Provide the [x, y] coordinate of the cell's center where the given text is located.  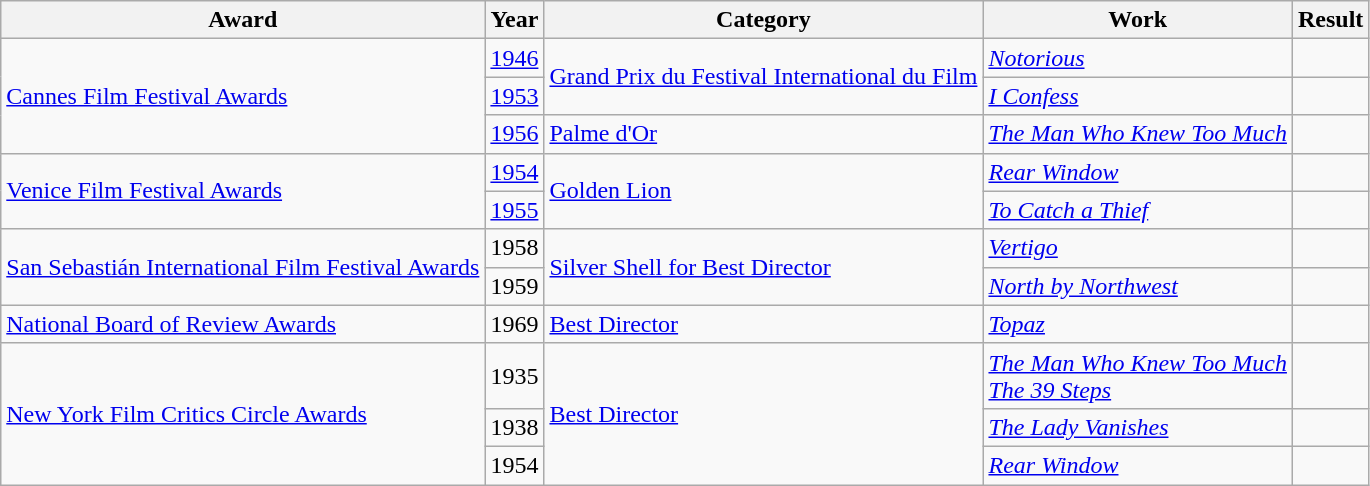
Result [1330, 20]
1946 [514, 58]
1959 [514, 286]
National Board of Review Awards [243, 324]
Cannes Film Festival Awards [243, 96]
1969 [514, 324]
Award [243, 20]
1953 [514, 96]
Golden Lion [764, 191]
Work [1138, 20]
To Catch a Thief [1138, 210]
1938 [514, 427]
The Man Who Knew Too MuchThe 39 Steps [1138, 376]
1958 [514, 248]
Year [514, 20]
Notorious [1138, 58]
Palme d'Or [764, 134]
I Confess [1138, 96]
Category [764, 20]
1956 [514, 134]
The Lady Vanishes [1138, 427]
The Man Who Knew Too Much [1138, 134]
New York Film Critics Circle Awards [243, 414]
North by Northwest [1138, 286]
1955 [514, 210]
Silver Shell for Best Director [764, 267]
Venice Film Festival Awards [243, 191]
Vertigo [1138, 248]
Topaz [1138, 324]
1935 [514, 376]
San Sebastián International Film Festival Awards [243, 267]
Grand Prix du Festival International du Film [764, 77]
